Return [x, y] of the center of cell containing provided text 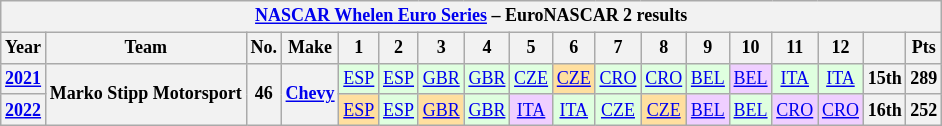
4 [487, 48]
5 [532, 48]
7 [618, 48]
Year [24, 48]
16th [884, 110]
289 [924, 78]
2022 [24, 110]
Make [310, 48]
12 [841, 48]
252 [924, 110]
3 [441, 48]
Chevy [310, 94]
Marko Stipp Motorsport [146, 94]
46 [264, 94]
8 [664, 48]
2021 [24, 78]
10 [750, 48]
6 [574, 48]
1 [359, 48]
15th [884, 78]
11 [795, 48]
NASCAR Whelen Euro Series – EuroNASCAR 2 results [472, 16]
9 [708, 48]
No. [264, 48]
Team [146, 48]
2 [399, 48]
Pts [924, 48]
